Return the [X, Y] coordinate for the center point of the cell that contains the specified text.  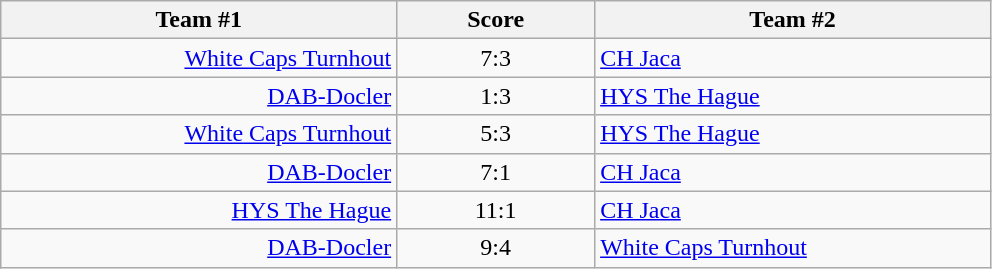
Team #2 [793, 20]
Team #1 [199, 20]
1:3 [496, 96]
7:3 [496, 58]
9:4 [496, 248]
11:1 [496, 210]
5:3 [496, 134]
Score [496, 20]
7:1 [496, 172]
